Search for the cell housing the specified text and yield its [X, Y] center coordinate. 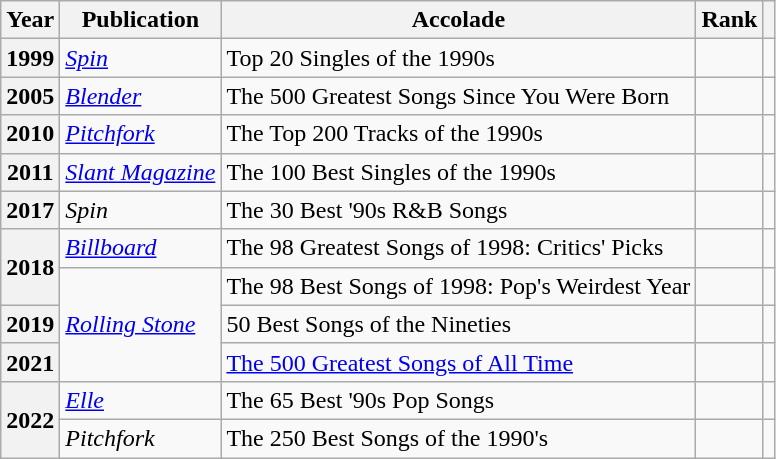
2018 [30, 267]
2005 [30, 96]
The 250 Best Songs of the 1990's [458, 438]
Rank [730, 20]
Publication [140, 20]
The 30 Best '90s R&B Songs [458, 210]
Elle [140, 400]
2022 [30, 419]
50 Best Songs of the Nineties [458, 324]
The 500 Greatest Songs of All Time [458, 362]
Top 20 Singles of the 1990s [458, 58]
2021 [30, 362]
The 65 Best '90s Pop Songs [458, 400]
Year [30, 20]
Billboard [140, 248]
The 500 Greatest Songs Since You Were Born [458, 96]
2011 [30, 172]
2017 [30, 210]
Slant Magazine [140, 172]
2010 [30, 134]
Accolade [458, 20]
The Top 200 Tracks of the 1990s [458, 134]
The 98 Best Songs of 1998: Pop's Weirdest Year [458, 286]
Rolling Stone [140, 324]
Blender [140, 96]
1999 [30, 58]
The 98 Greatest Songs of 1998: Critics' Picks [458, 248]
The 100 Best Singles of the 1990s [458, 172]
2019 [30, 324]
